Search for the cell housing the specified text and yield its [x, y] center coordinate. 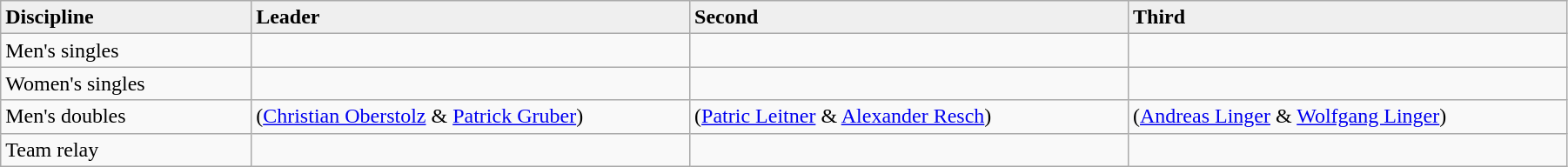
Second [909, 17]
Discipline [126, 17]
Men's singles [126, 50]
Men's doubles [126, 117]
(Andreas Linger & Wolfgang Linger) [1347, 117]
Leader [471, 17]
Women's singles [126, 83]
Team relay [126, 150]
(Christian Oberstolz & Patrick Gruber) [471, 117]
(Patric Leitner & Alexander Resch) [909, 117]
Third [1347, 17]
